Output the (x, y) coordinate of the center of the cell containing the given text.  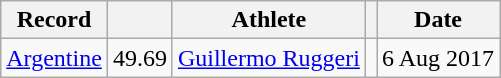
6 Aug 2017 (438, 58)
49.69 (140, 58)
Date (438, 20)
Argentine (54, 58)
Guillermo Ruggeri (268, 58)
Record (54, 20)
Athlete (268, 20)
